Output the [x, y] coordinate of the center of the cell containing the given text.  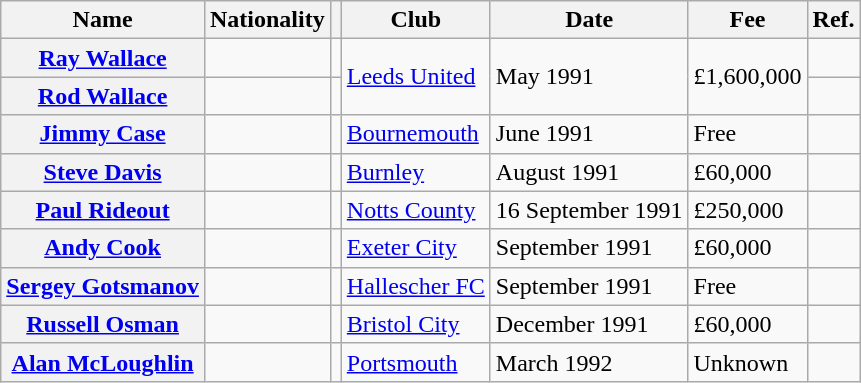
Russell Osman [103, 324]
June 1991 [589, 134]
Nationality [267, 20]
Ref. [834, 20]
Ray Wallace [103, 58]
Date [589, 20]
Notts County [416, 210]
Unknown [748, 362]
Portsmouth [416, 362]
£1,600,000 [748, 77]
Club [416, 20]
Rod Wallace [103, 96]
Alan McLoughlin [103, 362]
Jimmy Case [103, 134]
Fee [748, 20]
December 1991 [589, 324]
Leeds United [416, 77]
Andy Cook [103, 248]
16 September 1991 [589, 210]
£250,000 [748, 210]
Burnley [416, 172]
Bournemouth [416, 134]
Name [103, 20]
August 1991 [589, 172]
Sergey Gotsmanov [103, 286]
Steve Davis [103, 172]
March 1992 [589, 362]
Bristol City [416, 324]
Exeter City [416, 248]
May 1991 [589, 77]
Hallescher FC [416, 286]
Paul Rideout [103, 210]
